Identify which cell holds the provided text, then report its (X, Y) central coordinate. 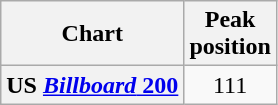
111 (230, 85)
Peakposition (230, 34)
Chart (92, 34)
US Billboard 200 (92, 85)
